Capture the cell that displays the provided text and extract its [X, Y] central coordinate. 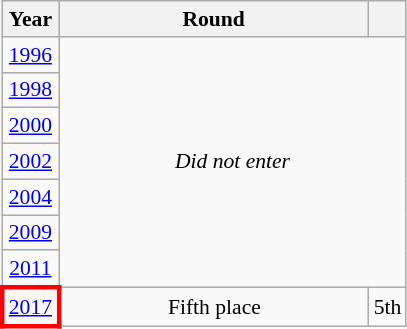
Fifth place [214, 308]
2009 [30, 233]
1996 [30, 55]
2004 [30, 197]
Did not enter [233, 162]
2011 [30, 270]
Round [214, 19]
2017 [30, 308]
Year [30, 19]
1998 [30, 90]
5th [388, 308]
2002 [30, 162]
2000 [30, 126]
